Scan for the cell matching the given text and deliver its [X, Y] coordinate at center. 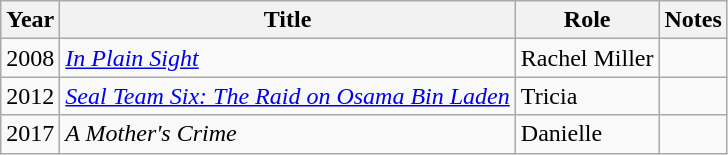
Role [587, 20]
2012 [30, 96]
Seal Team Six: The Raid on Osama Bin Laden [288, 96]
Tricia [587, 96]
Rachel Miller [587, 58]
Year [30, 20]
2008 [30, 58]
In Plain Sight [288, 58]
Notes [693, 20]
A Mother's Crime [288, 134]
Danielle [587, 134]
Title [288, 20]
2017 [30, 134]
